Scan for the cell matching the given text and deliver its (X, Y) coordinate at center. 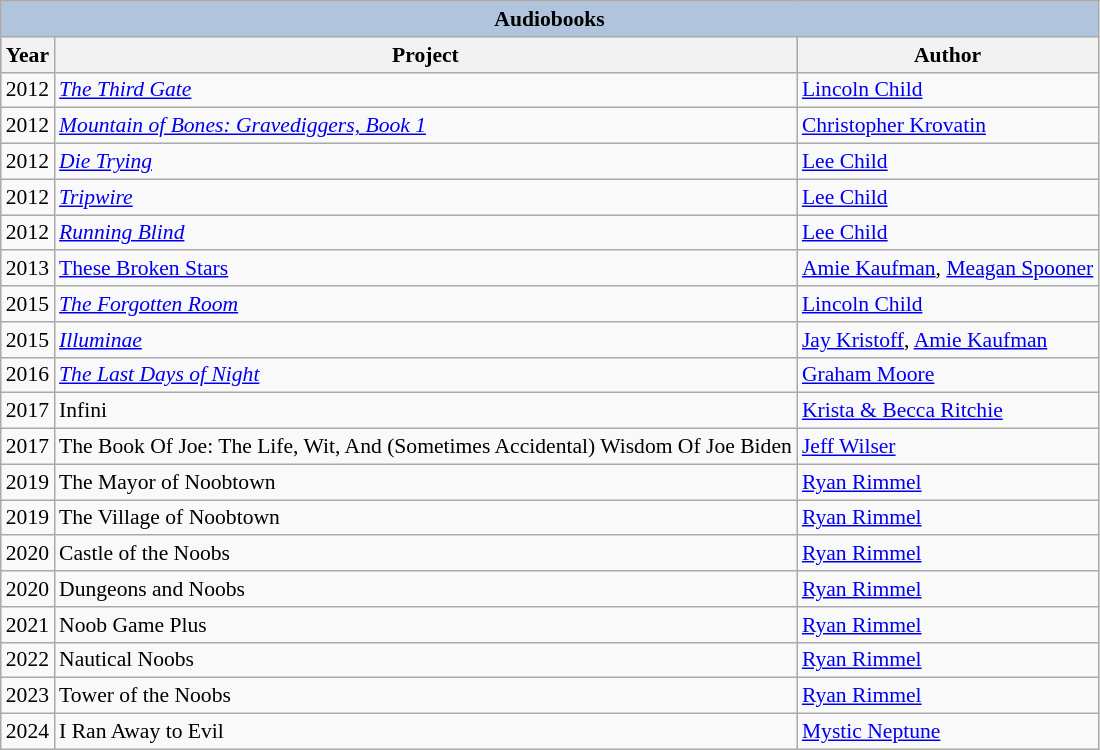
2023 (28, 696)
Amie Kaufman, Meagan Spooner (948, 269)
2021 (28, 625)
Running Blind (426, 233)
Tower of the Noobs (426, 696)
Infini (426, 411)
These Broken Stars (426, 269)
I Ran Away to Evil (426, 732)
Castle of the Noobs (426, 554)
Project (426, 55)
2013 (28, 269)
Graham Moore (948, 375)
The Last Days of Night (426, 375)
2024 (28, 732)
2022 (28, 660)
Noob Game Plus (426, 625)
The Book Of Joe: The Life, Wit, And (Sometimes Accidental) Wisdom Of Joe Biden (426, 447)
2016 (28, 375)
Christopher Krovatin (948, 126)
The Forgotten Room (426, 304)
Nautical Noobs (426, 660)
Tripwire (426, 197)
Jay Kristoff, Amie Kaufman (948, 340)
Mountain of Bones: Gravediggers, Book 1 (426, 126)
Author (948, 55)
Die Trying (426, 162)
Jeff Wilser (948, 447)
The Village of Noobtown (426, 518)
Krista & Becca Ritchie (948, 411)
Dungeons and Noobs (426, 589)
Audiobooks (550, 19)
Illuminae (426, 340)
Year (28, 55)
The Mayor of Noobtown (426, 482)
Mystic Neptune (948, 732)
The Third Gate (426, 90)
